Extract the (x, y) coordinate from the center of the cell holding the provided text.  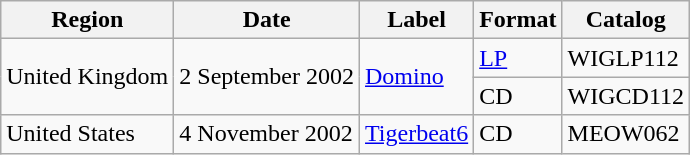
Region (88, 20)
4 November 2002 (267, 134)
Format (518, 20)
United Kingdom (88, 77)
MEOW062 (626, 134)
2 September 2002 (267, 77)
Tigerbeat6 (417, 134)
United States (88, 134)
Catalog (626, 20)
Domino (417, 77)
Date (267, 20)
Label (417, 20)
WIGLP112 (626, 58)
LP (518, 58)
WIGCD112 (626, 96)
